Locate the cell with the specified text and output its [x, y] center coordinate. 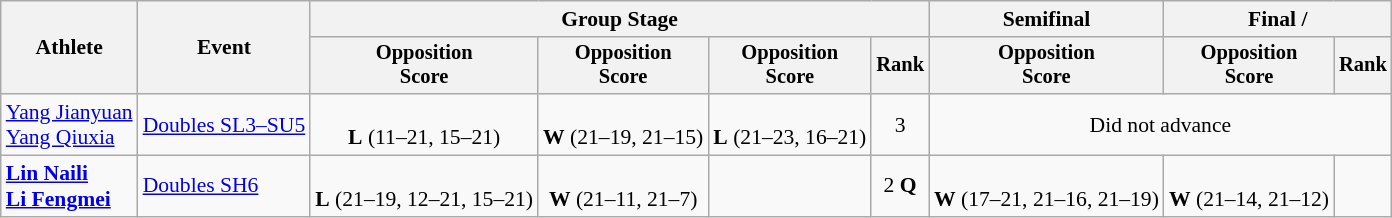
2 Q [900, 186]
W (21–14, 21–12) [1249, 186]
L (11–21, 15–21) [424, 124]
L (21–23, 16–21) [790, 124]
Group Stage [620, 19]
Did not advance [1160, 124]
Doubles SL3–SU5 [224, 124]
Final / [1278, 19]
L (21–19, 12–21, 15–21) [424, 186]
W (21–19, 21–15) [623, 124]
Lin NailiLi Fengmei [70, 186]
W (17–21, 21–16, 21–19) [1046, 186]
W (21–11, 21–7) [623, 186]
Semifinal [1046, 19]
Doubles SH6 [224, 186]
3 [900, 124]
Athlete [70, 48]
Yang JianyuanYang Qiuxia [70, 124]
Event [224, 48]
